Output the (X, Y) coordinate of the center of the cell containing the given text.  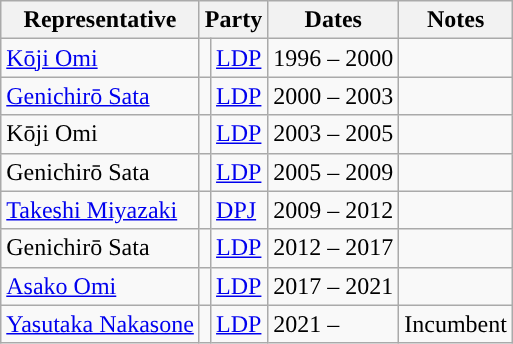
Incumbent (456, 324)
2005 – 2009 (334, 172)
2000 – 2003 (334, 96)
2021 – (334, 324)
2003 – 2005 (334, 134)
Takeshi Miyazaki (100, 210)
Yasutaka Nakasone (100, 324)
Dates (334, 20)
Asako Omi (100, 286)
2009 – 2012 (334, 210)
Party (233, 20)
Notes (456, 20)
2012 – 2017 (334, 248)
2017 – 2021 (334, 286)
Representative (100, 20)
1996 – 2000 (334, 58)
DPJ (240, 210)
